Search for the cell housing the specified text and yield its [X, Y] center coordinate. 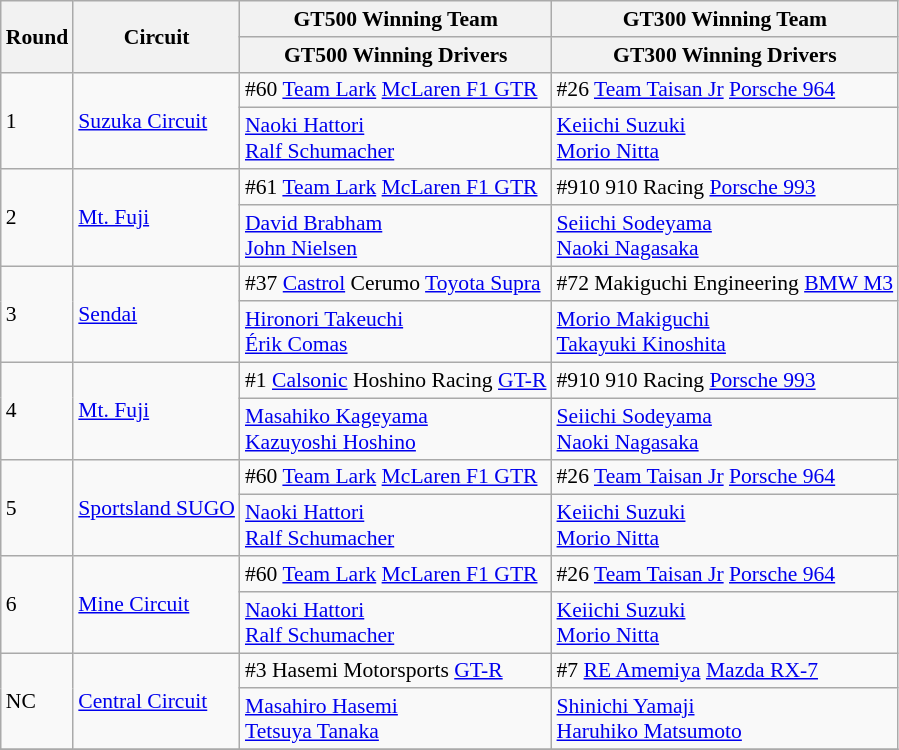
GT300 Winning Team [726, 19]
1 [38, 120]
Shinichi Yamaji Haruhiko Matsumoto [726, 720]
Sendai [156, 314]
2 [38, 218]
GT500 Winning Drivers [396, 55]
Sportsland SUGO [156, 508]
5 [38, 508]
NC [38, 702]
Hironori Takeuchi Érik Comas [396, 332]
Masahiko Kageyama Kazuyoshi Hoshino [396, 428]
Central Circuit [156, 702]
3 [38, 314]
Round [38, 36]
GT500 Winning Team [396, 19]
#1 Calsonic Hoshino Racing GT-R [396, 381]
David Brabham John Nielsen [396, 236]
#72 Makiguchi Engineering BMW M3 [726, 284]
Mine Circuit [156, 604]
Masahiro Hasemi Tetsuya Tanaka [396, 720]
#3 Hasemi Motorsports GT-R [396, 671]
Morio Makiguchi Takayuki Kinoshita [726, 332]
Suzuka Circuit [156, 120]
#7 RE Amemiya Mazda RX-7 [726, 671]
6 [38, 604]
#61 Team Lark McLaren F1 GTR [396, 187]
GT300 Winning Drivers [726, 55]
4 [38, 412]
Circuit [156, 36]
#37 Castrol Cerumo Toyota Supra [396, 284]
